Extract the (X, Y) coordinate from the center of the cell holding the provided text.  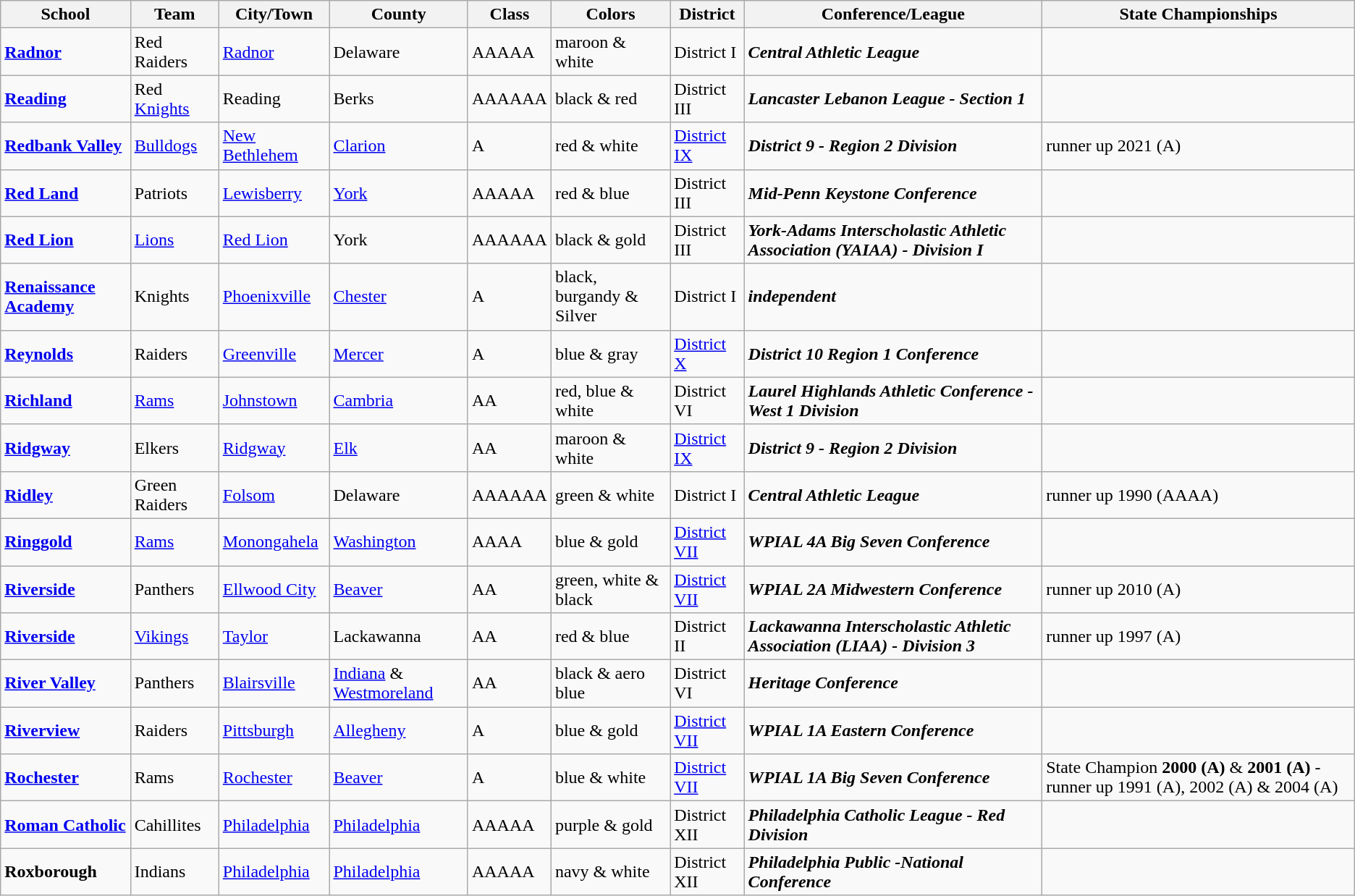
black & aero blue (610, 683)
WPIAL 2A Midwestern Conference (893, 589)
Conference/League (893, 14)
Class (510, 14)
River Valley (65, 683)
Team (174, 14)
red & white (610, 146)
blue & gray (610, 353)
green & white (610, 495)
Patriots (174, 193)
Indians (174, 871)
Indiana & Westmoreland (398, 683)
blue & white (610, 777)
State Championships (1199, 14)
red, blue & white (610, 401)
Lackawanna (398, 637)
Richland (65, 401)
WPIAL 1A Big Seven Conference (893, 777)
Lancaster Lebanon League - Section 1 (893, 98)
Chester (398, 297)
runner up 1990 (AAAA) (1199, 495)
independent (893, 297)
District (707, 14)
Johnstown (274, 401)
Ringgold (65, 541)
black & red (610, 98)
Phoenixville (274, 297)
District II (707, 637)
Ridley (65, 495)
Berks (398, 98)
Mid-Penn Keystone Conference (893, 193)
State Champion 2000 (A) & 2001 (A) - runner up 1991 (A), 2002 (A) & 2004 (A) (1199, 777)
Lackawanna Interscholastic Athletic Association (LIAA) - Division 3 (893, 637)
Colors (610, 14)
runner up 1997 (A) (1199, 637)
Knights (174, 297)
Laurel Highlands Athletic Conference - West 1 Division (893, 401)
runner up 2010 (A) (1199, 589)
City/Town (274, 14)
Taylor (274, 637)
Folsom (274, 495)
County (398, 14)
Heritage Conference (893, 683)
Green Raiders (174, 495)
Cahillites (174, 825)
Elk (398, 447)
Philadelphia Public -National Conference (893, 871)
Cambria (398, 401)
black, burgandy & Silver (610, 297)
New Bethlehem (274, 146)
WPIAL 4A Big Seven Conference (893, 541)
purple & gold (610, 825)
Lions (174, 240)
Red Knights (174, 98)
Vikings (174, 637)
School (65, 14)
WPIAL 1A Eastern Conference (893, 731)
Lewisberry (274, 193)
Greenville (274, 353)
Ellwood City (274, 589)
Reynolds (65, 353)
navy & white (610, 871)
Red Raiders (174, 52)
Elkers (174, 447)
Allegheny (398, 731)
Clarion (398, 146)
Roman Catholic (65, 825)
Pittsburgh (274, 731)
runner up 2021 (A) (1199, 146)
Mercer (398, 353)
green, white & black (610, 589)
York-Adams Interscholastic Athletic Association (YAIAA) - Division I (893, 240)
Philadelphia Catholic League - Red Division (893, 825)
Redbank Valley (65, 146)
District X (707, 353)
Monongahela (274, 541)
District 10 Region 1 Conference (893, 353)
Red Land (65, 193)
Roxborough (65, 871)
Bulldogs (174, 146)
black & gold (610, 240)
AAAA (510, 541)
Renaissance Academy (65, 297)
Riverview (65, 731)
Washington (398, 541)
Blairsville (274, 683)
